Pinpoint the cell where the given text exists, returning its [X, Y] midpoint coordinate. 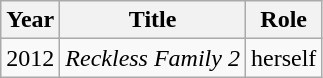
2012 [30, 58]
Reckless Family 2 [153, 58]
Title [153, 20]
Year [30, 20]
Role [283, 20]
herself [283, 58]
